Find where the given text appears and provide that cell's center as [X, Y] coordinate. 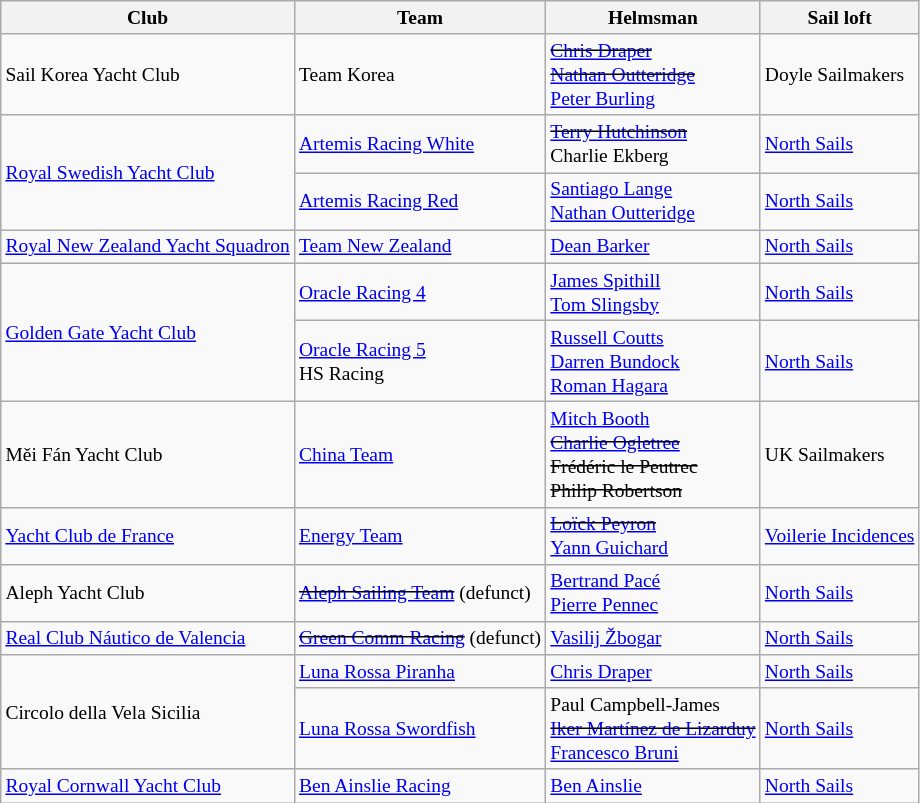
Team New Zealand [420, 246]
Artemis Racing Red [420, 202]
Chris Draper [653, 672]
Yacht Club de France [148, 536]
James Spithill Tom Slingsby [653, 292]
Vasilij Žbogar [653, 638]
Circolo della Vela Sicilia [148, 712]
Terry Hutchinson Charlie Ekberg [653, 144]
Bertrand Pacé Pierre Pennec [653, 592]
Green Comm Racing (defunct) [420, 638]
Real Club Náutico de Valencia [148, 638]
Paul Campbell-James Iker Martínez de LizarduyFrancesco Bruni [653, 728]
Club [148, 18]
Luna Rossa Swordfish [420, 728]
Loïck Peyron Yann Guichard [653, 536]
Golden Gate Yacht Club [148, 332]
Team Korea [420, 74]
Royal Cornwall Yacht Club [148, 786]
Oracle Racing 5HS Racing [420, 360]
Royal New Zealand Yacht Squadron [148, 246]
Luna Rossa Piranha [420, 672]
Sail Korea Yacht Club [148, 74]
Oracle Racing 4 [420, 292]
Ben Ainslie [653, 786]
Sail loft [840, 18]
Team [420, 18]
Royal Swedish Yacht Club [148, 172]
Mitch Booth Charlie Ogletree Frédéric le Peutrec Philip Robertson [653, 454]
Doyle Sailmakers [840, 74]
Santiago Lange Nathan Outteridge [653, 202]
Helmsman [653, 18]
China Team [420, 454]
Měi Fán Yacht Club [148, 454]
Artemis Racing White [420, 144]
Aleph Sailing Team (defunct) [420, 592]
Aleph Yacht Club [148, 592]
Voilerie Incidences [840, 536]
Russell Coutts Darren Bundock Roman Hagara [653, 360]
Chris Draper Nathan OutteridgePeter Burling [653, 74]
Energy Team [420, 536]
Ben Ainslie Racing [420, 786]
UK Sailmakers [840, 454]
Dean Barker [653, 246]
